From the cell containing the given text, extract its center point as (x, y) coordinate. 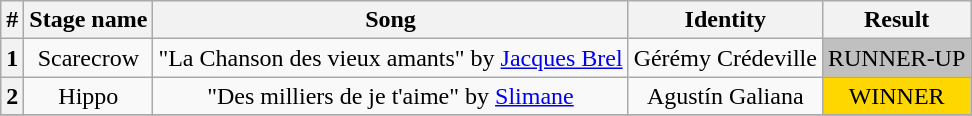
Identity (725, 20)
Result (896, 20)
Song (390, 20)
Hippo (88, 96)
1 (12, 58)
"Des milliers de je t'aime" by Slimane (390, 96)
Gérémy Crédeville (725, 58)
Scarecrow (88, 58)
WINNER (896, 96)
Stage name (88, 20)
RUNNER-UP (896, 58)
"La Chanson des vieux amants" by Jacques Brel (390, 58)
2 (12, 96)
# (12, 20)
Agustín Galiana (725, 96)
